Detect which cell encompasses the target text, then output its (X, Y) center coordinate. 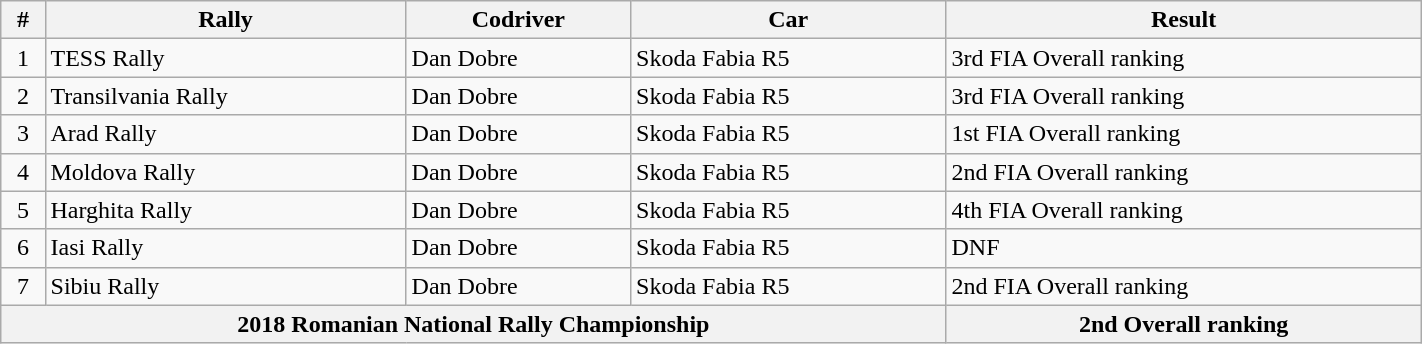
Arad Rally (226, 134)
7 (23, 286)
TESS Rally (226, 58)
3 (23, 134)
# (23, 20)
4th FIA Overall ranking (1184, 210)
2 (23, 96)
DNF (1184, 248)
5 (23, 210)
Car (788, 20)
2018 Romanian National Rally Championship (474, 324)
Result (1184, 20)
1 (23, 58)
6 (23, 248)
Harghita Rally (226, 210)
Sibiu Rally (226, 286)
Moldova Rally (226, 172)
Iasi Rally (226, 248)
Rally (226, 20)
Transilvania Rally (226, 96)
1st FIA Overall ranking (1184, 134)
Codriver (518, 20)
4 (23, 172)
2nd Overall ranking (1184, 324)
